Extract the (X, Y) coordinate from the center of the cell holding the provided text.  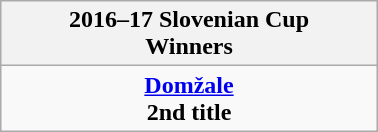
Domžale 2nd title (189, 98)
2016–17 Slovenian Cup Winners (189, 34)
